Pinpoint the cell where the given text exists, returning its [X, Y] midpoint coordinate. 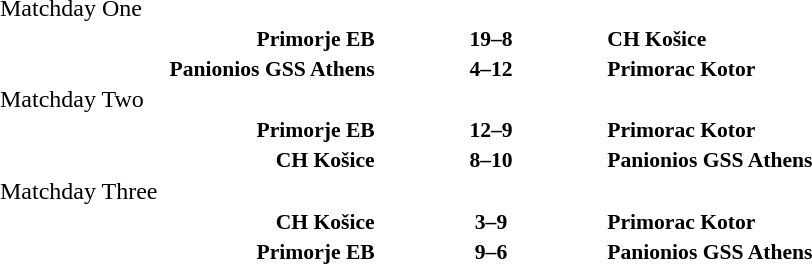
8–10 [492, 160]
4–12 [492, 68]
12–9 [492, 130]
3–9 [492, 222]
19–8 [492, 38]
